Locate the cell with the specified text and output its (X, Y) center coordinate. 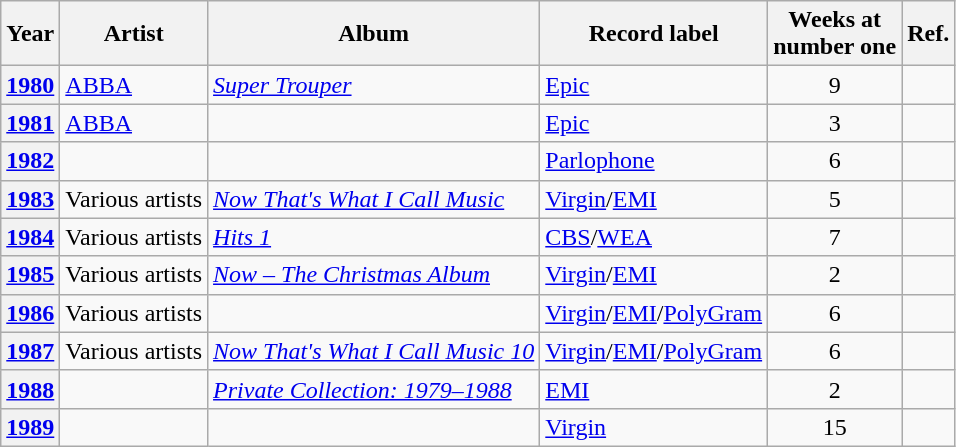
Parlophone (654, 161)
Now That's What I Call Music 10 (374, 351)
EMI (654, 389)
1981 (30, 123)
1986 (30, 313)
1987 (30, 351)
Now – The Christmas Album (374, 275)
Weeks atnumber one (835, 34)
5 (835, 199)
1988 (30, 389)
Virgin (654, 427)
Ref. (928, 34)
Record label (654, 34)
1983 (30, 199)
Hits 1 (374, 237)
Year (30, 34)
1982 (30, 161)
Private Collection: 1979–1988 (374, 389)
15 (835, 427)
9 (835, 85)
Artist (134, 34)
Album (374, 34)
1984 (30, 237)
CBS/WEA (654, 237)
3 (835, 123)
Now That's What I Call Music (374, 199)
1980 (30, 85)
7 (835, 237)
Super Trouper (374, 85)
1985 (30, 275)
1989 (30, 427)
